Output the [X, Y] coordinate of the center of the cell containing the given text.  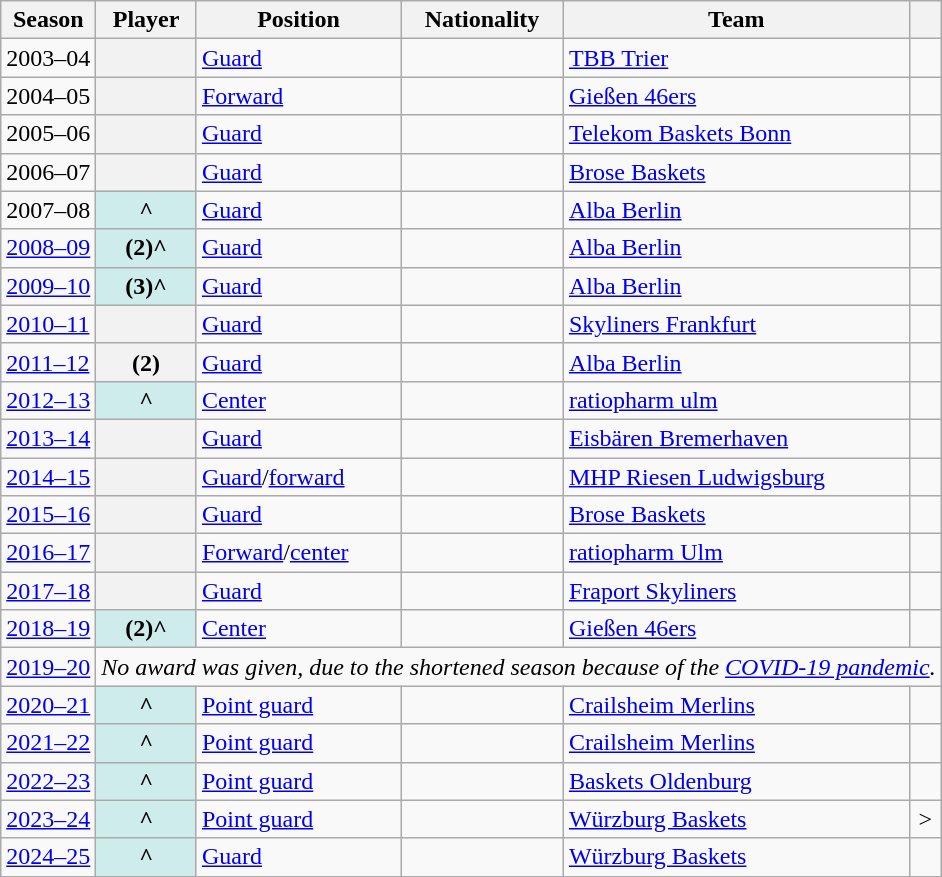
2012–13 [48, 400]
2005–06 [48, 134]
MHP Riesen Ludwigsburg [736, 477]
Eisbären Bremerhaven [736, 438]
ratiopharm ulm [736, 400]
ratiopharm Ulm [736, 553]
2010–11 [48, 324]
2009–10 [48, 286]
Guard/forward [298, 477]
2017–18 [48, 591]
2011–12 [48, 362]
(2) [146, 362]
Baskets Oldenburg [736, 781]
2016–17 [48, 553]
2008–09 [48, 248]
2023–24 [48, 819]
Position [298, 20]
2003–04 [48, 58]
2014–15 [48, 477]
2006–07 [48, 172]
Nationality [482, 20]
2013–14 [48, 438]
Forward [298, 96]
No award was given, due to the shortened season because of the COVID-19 pandemic. [518, 667]
Telekom Baskets Bonn [736, 134]
2018–19 [48, 629]
2007–08 [48, 210]
2024–25 [48, 857]
Skyliners Frankfurt [736, 324]
2019–20 [48, 667]
Forward/center [298, 553]
Team [736, 20]
Fraport Skyliners [736, 591]
2021–22 [48, 743]
TBB Trier [736, 58]
Player [146, 20]
> [925, 819]
(3)^ [146, 286]
2004–05 [48, 96]
2022–23 [48, 781]
Season [48, 20]
2020–21 [48, 705]
2015–16 [48, 515]
